Search for the cell housing the specified text and yield its (X, Y) center coordinate. 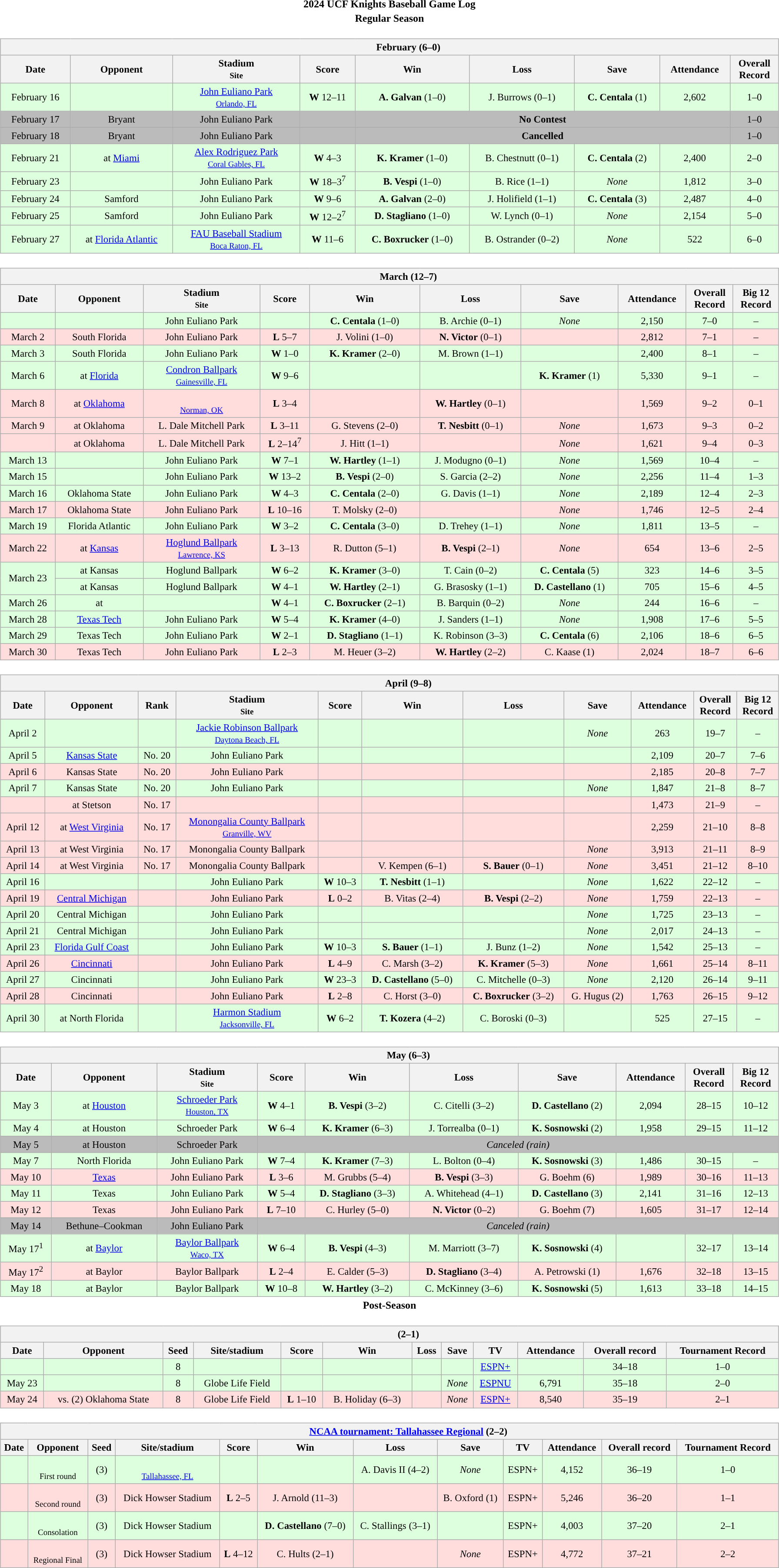
6,791 (550, 1383)
6–5 (756, 636)
14–15 (756, 1289)
B. Rice (1–1) (522, 181)
18–6 (709, 636)
May 5 (26, 1144)
K. Kramer (4–0) (365, 619)
W 12–27 (328, 216)
4,003 (572, 1526)
1,673 (652, 426)
9–11 (758, 980)
36–20 (639, 1497)
Cancelled (543, 136)
L 2–8 (340, 996)
April 12 (23, 827)
North Florida (104, 1160)
3–5 (756, 570)
35–18 (625, 1383)
Regional Final (58, 1554)
April 20 (23, 915)
March (12–7) (389, 276)
K. Kramer (6–3) (357, 1128)
26–14 (716, 980)
T. Kozera (4–2) (412, 1018)
A. Galvan (2–0) (412, 199)
May 11 (26, 1193)
1,847 (662, 788)
2,120 (662, 980)
March 8 (28, 403)
March 9 (28, 426)
G. Boehm (7) (567, 1210)
K. Sosnowski (2) (567, 1128)
6–6 (756, 652)
K. Robinson (3–3) (470, 636)
1,621 (652, 443)
at North Florida (92, 1018)
13–15 (756, 1271)
31–16 (709, 1193)
B. Vitas (2–4) (412, 898)
2,109 (662, 756)
at Miami (122, 158)
36–19 (639, 1469)
W 7–1 (285, 461)
N. Victor (0–2) (463, 1210)
32–17 (709, 1248)
33–18 (709, 1289)
14–6 (709, 570)
B. Chestnutt (0–1) (522, 158)
30–15 (709, 1160)
C. Centala (2) (617, 158)
323 (652, 570)
W 1–0 (285, 353)
May (6–3) (389, 1055)
Monongalia County BallparkGranville, WV (247, 827)
J. Sanders (1–1) (470, 619)
K. Kramer (7–3) (357, 1160)
Florida Gulf Coast (92, 947)
W 10–8 (281, 1289)
1–3 (756, 477)
N. Victor (0–1) (470, 337)
C. Boroski (0–3) (513, 1018)
32–18 (709, 1271)
G. Stevens (2–0) (365, 426)
25–13 (716, 947)
Jackie Robinson BallparkDaytona Beach, FL (247, 733)
1,473 (662, 805)
E. Calder (5–3) (357, 1271)
7–0 (709, 321)
37–21 (639, 1554)
May 172 (26, 1271)
1,661 (662, 963)
ESPNU (496, 1383)
2–4 (756, 510)
1,542 (662, 947)
Schroeder ParkHouston, TX (207, 1105)
D. Castellano (1) (569, 587)
4,772 (572, 1554)
27–15 (716, 1018)
C. Centala (1) (617, 97)
S. Bauer (1–1) (412, 947)
J. Torrealba (0–1) (463, 1128)
9–3 (709, 426)
1,811 (652, 526)
G. Boehm (6) (567, 1177)
May 12 (26, 1210)
10–12 (756, 1105)
21–9 (716, 805)
5,246 (572, 1497)
1,605 (650, 1210)
522 (695, 239)
May 10 (26, 1177)
10–4 (709, 461)
February 17 (36, 119)
W. Hartley (3–2) (357, 1289)
0–3 (756, 443)
April 7 (23, 788)
M. Grubbs (5–4) (357, 1177)
February 21 (36, 158)
W 12–11 (328, 97)
654 (652, 548)
L 1–10 (302, 1399)
25–14 (716, 963)
D. Castellano (5–0) (412, 980)
at Florida (99, 375)
26–15 (716, 996)
February 16 (36, 97)
0–1 (756, 403)
First round (58, 1469)
A. Davis II (4–2) (395, 1469)
30–16 (709, 1177)
B. Vespi (3–3) (463, 1177)
L. Bolton (0–4) (463, 1160)
705 (652, 587)
T. Molsky (2–0) (365, 510)
J. Bunz (1–2) (513, 947)
February 23 (36, 181)
April (9–8) (389, 683)
18–7 (709, 652)
May 4 (26, 1128)
9–1 (709, 375)
7–1 (709, 337)
5,330 (652, 375)
8–9 (758, 849)
2,094 (650, 1105)
2,185 (662, 772)
S. Bauer (0–1) (513, 865)
February 18 (36, 136)
4–0 (754, 199)
May 3 (26, 1105)
263 (662, 733)
1,676 (650, 1271)
L 7–10 (281, 1210)
2,189 (652, 493)
8–7 (758, 788)
L 5–7 (285, 337)
23–13 (716, 915)
Tallahassee, FL (167, 1469)
L 2–147 (285, 443)
9–4 (709, 443)
March 22 (28, 548)
May 14 (26, 1226)
K. Kramer (5–3) (513, 963)
1,989 (650, 1177)
April 2 (23, 733)
D. Stagliano (3–4) (463, 1271)
21–10 (716, 827)
L 4–9 (340, 963)
W. Lynch (0–1) (522, 216)
K. Sosnowski (4) (567, 1248)
C. Centala (2–0) (365, 493)
March 23 (28, 578)
B. Barquin (0–2) (470, 603)
February 27 (36, 239)
D. Castellano (3) (567, 1193)
T. Nesbitt (1–1) (412, 882)
2,106 (652, 636)
5–0 (754, 216)
March 13 (28, 461)
B. Vespi (1–0) (412, 181)
May 18 (26, 1289)
at Stetson (92, 805)
T. Cain (0–2) (470, 570)
May 7 (26, 1160)
C. Centala (6) (569, 636)
C. McKinney (3–6) (463, 1289)
C. Boxrucker (3–2) (513, 996)
J. Arnold (11–3) (305, 1497)
March 19 (28, 526)
C. Stallings (3–1) (395, 1526)
J. Holifield (1–1) (522, 199)
B. Vespi (4–3) (357, 1248)
12–13 (756, 1193)
M. Heuer (3–2) (365, 652)
D. Castellano (7–0) (305, 1526)
1,812 (695, 181)
C. Boxrucker (2–1) (365, 603)
Baylor BallparkWaco, TX (207, 1248)
5–5 (756, 619)
Bethune–Cookman (104, 1226)
L 3–4 (285, 403)
March 6 (28, 375)
11–13 (756, 1177)
B. Holiday (6–3) (367, 1399)
W 2–1 (285, 636)
V. Kempen (6–1) (412, 865)
2,602 (695, 97)
May 171 (26, 1248)
April 6 (23, 772)
April 30 (23, 1018)
C. Centala (1–0) (365, 321)
1,746 (652, 510)
March 28 (28, 619)
13–5 (709, 526)
1,725 (662, 915)
2–2 (728, 1554)
29–15 (709, 1128)
March 16 (28, 493)
4–5 (756, 587)
C. Centala (3–0) (365, 526)
12–4 (709, 493)
at Florida Atlantic (122, 239)
No Contest (543, 119)
3,451 (662, 865)
8–10 (758, 865)
8–1 (709, 353)
244 (652, 603)
D. Stagliano (3–3) (357, 1193)
3,913 (662, 849)
April 21 (23, 931)
W. Hartley (0–1) (470, 403)
D. Stagliano (1–0) (412, 216)
Condron BallparkGainesville, FL (202, 375)
John Euliano ParkOrlando, FL (236, 97)
C. Citelli (3–2) (463, 1105)
March 17 (28, 510)
1,613 (650, 1289)
March 15 (28, 477)
L 3–6 (281, 1177)
L 2–4 (281, 1271)
8,540 (550, 1399)
21–8 (716, 788)
W. Hartley (1–1) (365, 461)
W 18–37 (328, 181)
8–8 (758, 827)
April 16 (23, 882)
2,256 (652, 477)
2,154 (695, 216)
B. Archie (0–1) (470, 321)
February 24 (36, 199)
31–17 (709, 1210)
FAU Baseball StadiumBoca Raton, FL (236, 239)
February 25 (36, 216)
G. Hugus (2) (597, 996)
March 2 (28, 337)
A. Galvan (1–0) (412, 97)
1,908 (652, 619)
J. Volini (1–0) (365, 337)
11–12 (756, 1128)
8–11 (758, 963)
March 30 (28, 652)
D. Castellano (2) (567, 1105)
7–6 (758, 756)
L 3–13 (285, 548)
C. Kaase (1) (569, 652)
3–0 (754, 181)
Norman, OK (202, 403)
February (6–0) (389, 47)
C. Horst (3–0) (412, 996)
L 10–16 (285, 510)
L 2–5 (238, 1497)
12–14 (756, 1210)
17–6 (709, 619)
W 23–3 (340, 980)
April 14 (23, 865)
C. Hurley (5–0) (357, 1210)
L 3–11 (285, 426)
W 11–6 (328, 239)
A. Whitehead (4–1) (463, 1193)
W 13–2 (285, 477)
22–12 (716, 882)
April 5 (23, 756)
21–12 (716, 865)
April 13 (23, 849)
15–6 (709, 587)
1,958 (650, 1128)
Rank (157, 706)
1–1 (728, 1497)
W. Hartley (2–1) (365, 587)
6–0 (754, 239)
April 26 (23, 963)
J. Hitt (1–1) (365, 443)
April 27 (23, 980)
19–7 (716, 733)
0–2 (756, 426)
K. Kramer (1) (569, 375)
2–5 (756, 548)
12–5 (709, 510)
4,152 (572, 1469)
2,024 (652, 652)
C. Centala (3) (617, 199)
April 23 (23, 947)
16–6 (709, 603)
1,622 (662, 882)
2,487 (695, 199)
May 23 (22, 1383)
L 0–2 (340, 898)
2–3 (756, 493)
W. Hartley (2–2) (470, 652)
K. Sosnowski (3) (567, 1160)
Alex Rodriguez ParkCoral Gables, FL (236, 158)
Florida Atlantic (99, 526)
Second round (58, 1497)
20–7 (716, 756)
C. Centala (5) (569, 570)
at (99, 603)
W 7–4 (281, 1160)
March 3 (28, 353)
13–6 (709, 548)
2,259 (662, 827)
C. Hults (2–1) (305, 1554)
M. Brown (1–1) (470, 353)
K. Kramer (1–0) (412, 158)
C. Boxrucker (1–0) (412, 239)
L 4–12 (238, 1554)
April 28 (23, 996)
11–4 (709, 477)
B. Oxford (1) (470, 1497)
21–11 (716, 849)
Harmon StadiumJacksonville, FL (247, 1018)
2,150 (652, 321)
13–14 (756, 1248)
1,763 (662, 996)
2,812 (652, 337)
1,486 (650, 1160)
vs. (2) Oklahoma State (103, 1399)
April 19 (23, 898)
9–2 (709, 403)
R. Dutton (5–1) (365, 548)
(2–1) (389, 1334)
35–19 (625, 1399)
2,017 (662, 931)
Consolation (58, 1526)
9–12 (758, 996)
22–13 (716, 898)
24–13 (716, 931)
W 3–2 (285, 526)
1,759 (662, 898)
B. Vespi (3–2) (357, 1105)
M. Marriott (3–7) (463, 1248)
B. Vespi (2–0) (365, 477)
G. Brasosky (1–1) (470, 587)
A. Petrowski (1) (567, 1271)
D. Trehey (1–1) (470, 526)
L 2–3 (285, 652)
20–8 (716, 772)
34–18 (625, 1367)
C. Marsh (3–2) (412, 963)
K. Kramer (2–0) (365, 353)
Hoglund BallparkLawrence, KS (202, 548)
C. Mitchelle (0–3) (513, 980)
525 (662, 1018)
March 29 (28, 636)
T. Nesbitt (0–1) (470, 426)
B. Ostrander (0–2) (522, 239)
May 24 (22, 1399)
37–20 (639, 1526)
K. Sosnowski (5) (567, 1289)
B. Vespi (2–2) (513, 898)
G. Davis (1–1) (470, 493)
K. Kramer (3–0) (365, 570)
J. Burrows (0–1) (522, 97)
28–15 (709, 1105)
S. Garcia (2–2) (470, 477)
B. Vespi (2–1) (470, 548)
7–7 (758, 772)
J. Modugno (0–1) (470, 461)
NCAA tournament: Tallahassee Regional (2–2) (389, 1431)
D. Stagliano (1–1) (365, 636)
2,141 (650, 1193)
March 26 (28, 603)
